Search for the cell housing the specified text and yield its (x, y) center coordinate. 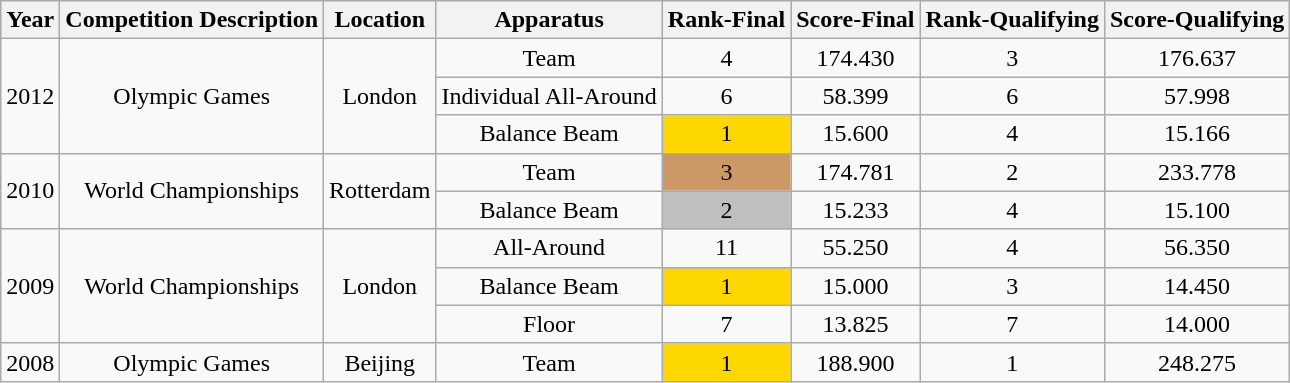
56.350 (1196, 248)
248.275 (1196, 362)
All-Around (549, 248)
13.825 (856, 324)
55.250 (856, 248)
15.100 (1196, 210)
174.430 (856, 58)
2009 (30, 286)
Score-Qualifying (1196, 20)
Apparatus (549, 20)
Individual All-Around (549, 96)
15.233 (856, 210)
15.600 (856, 134)
Rotterdam (380, 191)
2012 (30, 96)
2008 (30, 362)
58.399 (856, 96)
Rank-Final (726, 20)
174.781 (856, 172)
Year (30, 20)
2010 (30, 191)
233.778 (1196, 172)
11 (726, 248)
Floor (549, 324)
14.450 (1196, 286)
Score-Final (856, 20)
Rank-Qualifying (1012, 20)
15.166 (1196, 134)
14.000 (1196, 324)
57.998 (1196, 96)
188.900 (856, 362)
15.000 (856, 286)
176.637 (1196, 58)
Competition Description (192, 20)
Location (380, 20)
Beijing (380, 362)
